Detect which cell encompasses the target text, then output its [X, Y] center coordinate. 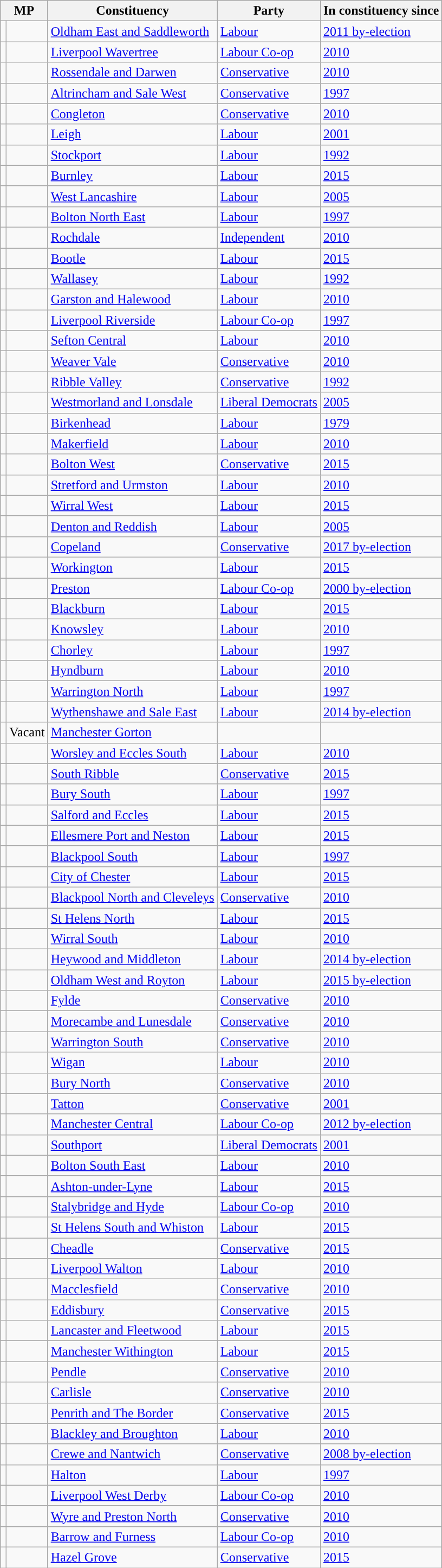
Warrington North [132, 691]
Chorley [132, 650]
Wallasey [132, 279]
Bury North [132, 1083]
Wyre and Preston North [132, 1516]
Copeland [132, 547]
Eddisbury [132, 1310]
Warrington South [132, 1042]
Liverpool Walton [132, 1269]
Barrow and Furness [132, 1537]
Cheadle [132, 1248]
West Lancashire [132, 196]
Leigh [132, 134]
Manchester Central [132, 1124]
Denton and Reddish [132, 526]
Workington [132, 567]
Party [269, 11]
Penrith and The Border [132, 1413]
Makerfield [132, 444]
St Helens North [132, 918]
2011 by-election [381, 31]
Oldham West and Royton [132, 980]
Constituency [132, 11]
MP [24, 11]
Altrincham and Sale West [132, 93]
Blackley and Broughton [132, 1434]
Manchester Withington [132, 1351]
South Ribble [132, 774]
Stockport [132, 155]
Hazel Grove [132, 1557]
2000 by-election [381, 588]
Manchester Gorton [132, 733]
Bury South [132, 794]
Ellesmere Port and Neston [132, 835]
Wirral West [132, 506]
Congleton [132, 114]
Lancaster and Fleetwood [132, 1331]
Wirral South [132, 939]
Morecambe and Lunesdale [132, 1021]
Birkenhead [132, 423]
Salford and Eccles [132, 815]
2015 by-election [381, 980]
Blackburn [132, 609]
Halton [132, 1475]
Blackpool North and Cleveleys [132, 897]
Independent [269, 237]
Bootle [132, 258]
Weaver Vale [132, 361]
Carlisle [132, 1392]
Heywood and Middleton [132, 960]
Rossendale and Darwen [132, 73]
Crewe and Nantwich [132, 1454]
Rochdale [132, 237]
Wigan [132, 1062]
Bolton West [132, 464]
Worsley and Eccles South [132, 753]
Wythenshawe and Sale East [132, 712]
Fylde [132, 1001]
Stretford and Urmston [132, 485]
Ribble Valley [132, 382]
Vacant [27, 733]
Burnley [132, 176]
Sefton Central [132, 341]
Preston [132, 588]
2012 by-election [381, 1124]
Bolton North East [132, 217]
In constituency since [381, 11]
Garston and Halewood [132, 300]
Westmorland and Lonsdale [132, 403]
Hyndburn [132, 671]
Knowsley [132, 630]
Liverpool Wavertree [132, 52]
City of Chester [132, 877]
Macclesfield [132, 1290]
Oldham East and Saddleworth [132, 31]
Liverpool Riverside [132, 320]
2017 by-election [381, 547]
Stalybridge and Hyde [132, 1207]
2008 by-election [381, 1454]
Liverpool West Derby [132, 1495]
St Helens South and Whiston [132, 1227]
Pendle [132, 1372]
1979 [381, 423]
Tatton [132, 1104]
Ashton-under-Lyne [132, 1186]
Blackpool South [132, 856]
Bolton South East [132, 1165]
Southport [132, 1145]
